Return the (X, Y) coordinate for the center point of the cell that contains the specified text.  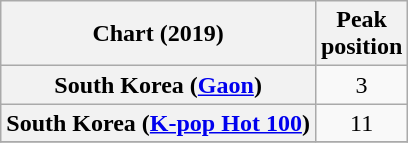
South Korea (Gaon) (158, 85)
3 (361, 85)
South Korea (K-pop Hot 100) (158, 123)
Chart (2019) (158, 34)
11 (361, 123)
Peakposition (361, 34)
